Locate the cell with the specified text and output its (X, Y) center coordinate. 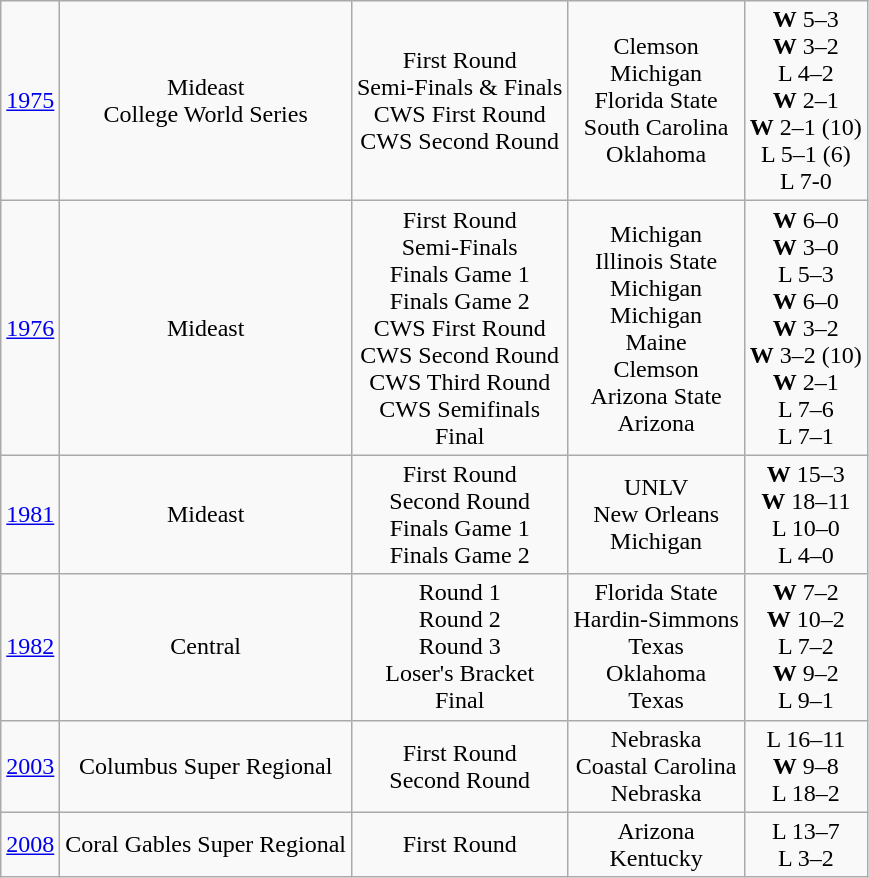
L 16–11W 9–8L 18–2 (806, 766)
1975 (30, 101)
ArizonaKentucky (656, 844)
2008 (30, 844)
Round 1Round 2Round 3Loser's BracketFinal (459, 647)
NebraskaCoastal CarolinaNebraska (656, 766)
W 15–3W 18–11L 10–0L 4–0 (806, 514)
L 13–7L 3–2 (806, 844)
Central (206, 647)
Florida StateHardin-SimmonsTexasOklahomaTexas (656, 647)
First RoundSemi-FinalsFinals Game 1Finals Game 2CWS First RoundCWS Second RoundCWS Third RoundCWS SemifinalsFinal (459, 328)
First RoundSecond RoundFinals Game 1Finals Game 2 (459, 514)
First RoundSemi-Finals & FinalsCWS First RoundCWS Second Round (459, 101)
1981 (30, 514)
W 5–3W 3–2L 4–2W 2–1W 2–1 (10)L 5–1 (6)L 7-0 (806, 101)
1982 (30, 647)
MideastCollege World Series (206, 101)
W 6–0W 3–0L 5–3W 6–0W 3–2W 3–2 (10)W 2–1L 7–6L 7–1 (806, 328)
Columbus Super Regional (206, 766)
ClemsonMichiganFlorida StateSouth CarolinaOklahoma (656, 101)
UNLVNew OrleansMichigan (656, 514)
First Round (459, 844)
2003 (30, 766)
W 7–2W 10–2L 7–2W 9–2L 9–1 (806, 647)
Coral Gables Super Regional (206, 844)
1976 (30, 328)
MichiganIllinois StateMichiganMichiganMaineClemsonArizona StateArizona (656, 328)
First RoundSecond Round (459, 766)
